Provide the [x, y] coordinate of the cell's center where the given text is located.  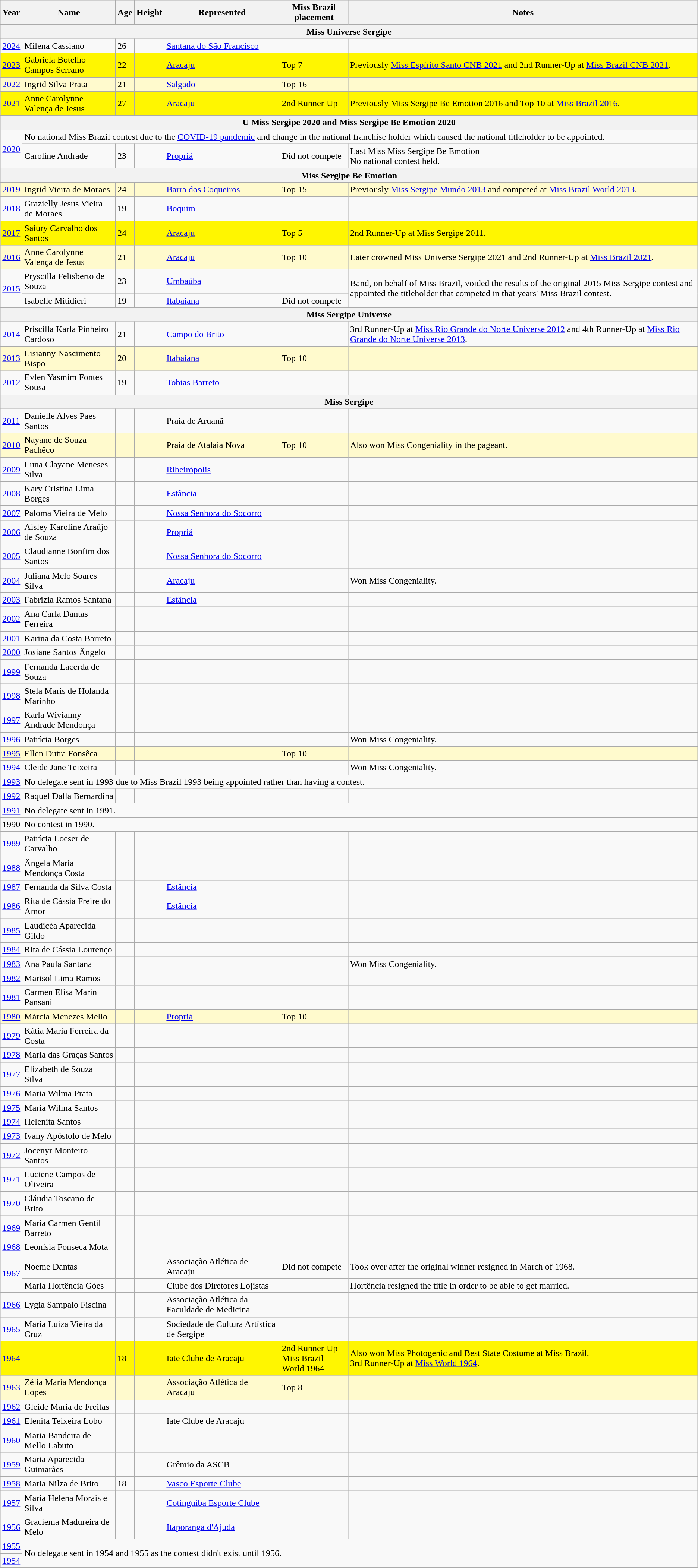
Ana Paula Santana [69, 964]
Also won Miss Photogenic and Best State Costume at Miss Brazil.3rd Runner-Up at Miss World 1964. [523, 1358]
2016 [11, 257]
1979 [11, 1036]
Kary Cristina Lima Borges [69, 493]
Isabelle Mitidieri [69, 301]
1977 [11, 1074]
1968 [11, 1247]
Ingrid Silva Prata [69, 84]
Stela Maris de Holanda Marinho [69, 696]
2007 [11, 513]
Grazielly Jesus Vieira de Moraes [69, 209]
Miss Universe Sergipe [349, 32]
2017 [11, 233]
Raquel Dalla Bernardina [69, 796]
Paloma Vieira de Melo [69, 513]
Noeme Dantas [69, 1266]
Nayane de Souza Pachêco [69, 445]
1984 [11, 950]
Also won Miss Congeniality in the pageant. [523, 445]
1981 [11, 997]
Luna Clayane Meneses Silva [69, 470]
Rita de Cássia Lourenço [69, 950]
27 [125, 104]
Gabriela Botelho Campos Serrano [69, 65]
Aisley Karoline Araújo de Souza [69, 532]
No delegate sent in 1991. [360, 810]
Elizabeth de Souza Silva [69, 1074]
1969 [11, 1228]
Cotinguiba Esporte Clube [222, 1502]
2013 [11, 358]
Priscilla Karla Pinheiro Cardoso [69, 334]
Elenita Teixeira Lobo [69, 1421]
Previously Miss Sergipe Be Emotion 2016 and Top 10 at Miss Brazil 2016. [523, 104]
Fernanda Lacerda de Souza [69, 671]
Caroline Andrade [69, 156]
No delegate sent in 1993 due to Miss Brazil 1993 being appointed rather than having a contest. [360, 782]
1994 [11, 768]
Santana do São Francisco [222, 46]
Last Miss Miss Sergipe Be EmotionNo national contest held. [523, 156]
Ingrid Vieira de Moraes [69, 189]
1963 [11, 1388]
Top 8 [314, 1388]
Hortência resigned the title in order to be able to get married. [523, 1286]
Ana Carla Dantas Ferreira [69, 619]
2004 [11, 581]
1961 [11, 1421]
Previously Miss Espírito Santo CNB 2021 and 2nd Runner-Up at Miss Brazil CNB 2021. [523, 65]
Pryscilla Felisberto de Souza [69, 282]
Maria Helena Morais e Silva [69, 1502]
2019 [11, 189]
Zélia Maria Mendonça Lopes [69, 1388]
Itaporanga d'Ajuda [222, 1527]
1962 [11, 1407]
1983 [11, 964]
Maria Hortência Góes [69, 1286]
Maria Wilma Prata [69, 1093]
2023 [11, 65]
Grêmio da ASCB [222, 1464]
2012 [11, 382]
2009 [11, 470]
Marisol Lima Ramos [69, 978]
2024 [11, 46]
Leonísia Fonseca Mota [69, 1247]
Maria Carmen Gentil Barreto [69, 1228]
1960 [11, 1440]
1993 [11, 782]
Lisianny Nascimento Bispo [69, 358]
2nd Runner-UpMiss Brazil World 1964 [314, 1358]
2005 [11, 556]
Patrícia Borges [69, 739]
Jocenyr Monteiro Santos [69, 1155]
1965 [11, 1329]
1990 [11, 824]
Maria Nilza de Brito [69, 1483]
1976 [11, 1093]
Luciene Campos de Oliveira [69, 1180]
2020 [11, 149]
Took over after the original winner resigned in March of 1968. [523, 1266]
Karina da Costa Barreto [69, 638]
1966 [11, 1305]
1978 [11, 1055]
2022 [11, 84]
2021 [11, 104]
Helenita Santos [69, 1122]
Maria Luiza Vieira da Cruz [69, 1329]
Miss Sergipe [349, 402]
Fernanda da Silva Costa [69, 887]
Saiury Carvalho dos Santos [69, 233]
Maria Aparecida Guimarães [69, 1464]
2011 [11, 421]
Graciema Madureira de Melo [69, 1527]
Tobias Barreto [222, 382]
26 [125, 46]
1964 [11, 1358]
Rita de Cássia Freire do Amor [69, 906]
Vasco Esporte Clube [222, 1483]
1997 [11, 720]
Sociedade de Cultura Artística de Sergipe [222, 1329]
No contest in 1990. [360, 824]
Cláudia Toscano de Brito [69, 1204]
U Miss Sergipe 2020 and Miss Sergipe Be Emotion 2020 [349, 123]
Name [69, 13]
Fabrizia Ramos Santana [69, 600]
Ribeirópolis [222, 470]
Barra dos Coqueiros [222, 189]
Campo do Brito [222, 334]
1955 [11, 1546]
1987 [11, 887]
Miss Sergipe Universe [349, 315]
1985 [11, 931]
Top 16 [314, 84]
Ellen Dutra Fonsêca [69, 753]
Top 7 [314, 65]
1999 [11, 671]
1982 [11, 978]
1995 [11, 753]
Laudicéa Aparecida Gildo [69, 931]
1972 [11, 1155]
1957 [11, 1502]
Milena Cassiano [69, 46]
2nd Runner-Up at Miss Sergipe 2011. [523, 233]
Top 15 [314, 189]
1991 [11, 810]
Represented [222, 13]
1989 [11, 844]
Miss Brazil placement [314, 13]
1986 [11, 906]
22 [125, 65]
Carmen Elisa Marin Pansani [69, 997]
1959 [11, 1464]
1973 [11, 1136]
2018 [11, 209]
Clube dos Diretores Lojistas [222, 1286]
2006 [11, 532]
1998 [11, 696]
Cleide Jane Teixeira [69, 768]
1988 [11, 867]
1956 [11, 1527]
Márcia Menezes Mello [69, 1017]
1974 [11, 1122]
No delegate sent in 1954 and 1955 as the contest didn't exist until 1956. [360, 1553]
Miss Sergipe Be Emotion [349, 175]
Year [11, 13]
Umbaúba [222, 282]
1975 [11, 1107]
Maria Wilma Santos [69, 1107]
2002 [11, 619]
2003 [11, 600]
Praia de Atalaia Nova [222, 445]
Josiane Santos Ângelo [69, 652]
Maria Bandeira de Mello Labuto [69, 1440]
1970 [11, 1204]
Kátia Maria Ferreira da Costa [69, 1036]
2010 [11, 445]
Evlen Yasmim Fontes Sousa [69, 382]
1958 [11, 1483]
2008 [11, 493]
Claudianne Bonfim dos Santos [69, 556]
1980 [11, 1017]
3rd Runner-Up at Miss Rio Grande do Norte Universe 2012 and 4th Runner-Up at Miss Rio Grande do Norte Universe 2013. [523, 334]
Previously Miss Sergipe Mundo 2013 and competed at Miss Brazil World 2013. [523, 189]
2nd Runner-Up [314, 104]
20 [125, 358]
Maria das Graças Santos [69, 1055]
Ângela Maria Mendonça Costa [69, 867]
Karla Wivianny Andrade Mendonça [69, 720]
1971 [11, 1180]
Notes [523, 13]
2015 [11, 288]
Gleide Maria de Freitas [69, 1407]
Ivany Apóstolo de Melo [69, 1136]
2000 [11, 652]
Praia de Aruanã [222, 421]
Age [125, 13]
Boquim [222, 209]
Lygia Sampaio Fiscina [69, 1305]
Salgado [222, 84]
Height [149, 13]
Danielle Alves Paes Santos [69, 421]
2014 [11, 334]
1996 [11, 739]
Top 5 [314, 233]
1992 [11, 796]
1954 [11, 1561]
Later crowned Miss Universe Sergipe 2021 and 2nd Runner-Up at Miss Brazil 2021. [523, 257]
Juliana Melo Soares Silva [69, 581]
Associação Atlética da Faculdade de Medicina [222, 1305]
2001 [11, 638]
Patrícia Loeser de Carvalho [69, 844]
1967 [11, 1274]
